Return (X, Y) of the center of cell containing provided text 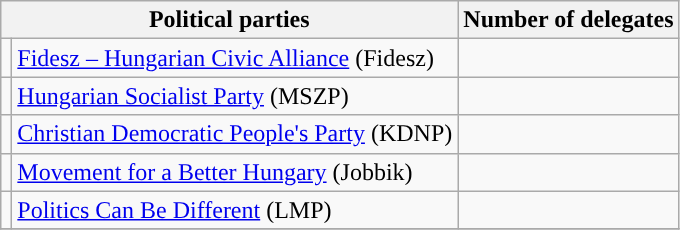
Political parties (230, 20)
Christian Democratic People's Party (KDNP) (235, 134)
Fidesz – Hungarian Civic Alliance (Fidesz) (235, 58)
Politics Can Be Different (LMP) (235, 210)
Number of delegates (568, 20)
Movement for a Better Hungary (Jobbik) (235, 172)
Hungarian Socialist Party (MSZP) (235, 96)
